Scan for the cell matching the given text and deliver its (X, Y) coordinate at center. 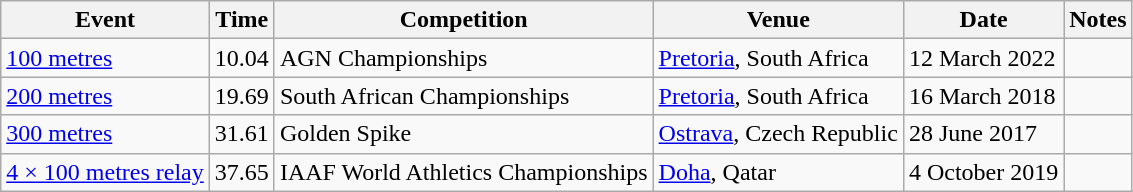
Doha, Qatar (778, 172)
4 × 100 metres relay (106, 172)
South African Championships (464, 96)
Time (242, 20)
Notes (1098, 20)
10.04 (242, 58)
Golden Spike (464, 134)
37.65 (242, 172)
AGN Championships (464, 58)
4 October 2019 (983, 172)
100 metres (106, 58)
31.61 (242, 134)
28 June 2017 (983, 134)
16 March 2018 (983, 96)
12 March 2022 (983, 58)
Ostrava, Czech Republic (778, 134)
Event (106, 20)
IAAF World Athletics Championships (464, 172)
19.69 (242, 96)
200 metres (106, 96)
Venue (778, 20)
Competition (464, 20)
300 metres (106, 134)
Date (983, 20)
